Scan for the cell matching the given text and deliver its [x, y] coordinate at center. 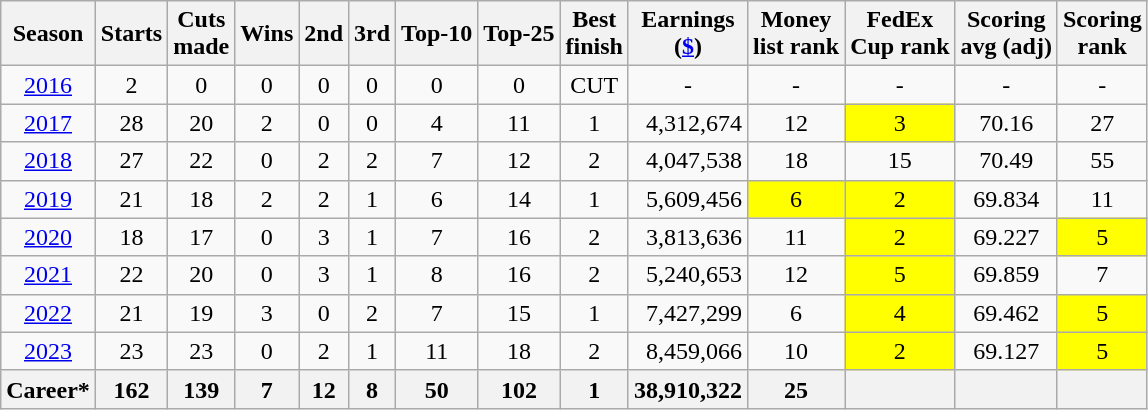
Moneylist rank [796, 34]
14 [519, 199]
4,312,674 [688, 123]
69.462 [1006, 313]
2017 [48, 123]
Starts [131, 34]
Earnings($) [688, 34]
69.227 [1006, 237]
25 [796, 389]
4,047,538 [688, 161]
102 [519, 389]
2018 [48, 161]
3,813,636 [688, 237]
19 [202, 313]
5,240,653 [688, 275]
2019 [48, 199]
50 [437, 389]
Cutsmade [202, 34]
CUT [594, 85]
3rd [372, 34]
7,427,299 [688, 313]
FedExCup rank [900, 34]
139 [202, 389]
69.127 [1006, 351]
Bestfinish [594, 34]
Scoring rank [1102, 34]
69.834 [1006, 199]
28 [131, 123]
2023 [48, 351]
Top-10 [437, 34]
162 [131, 389]
8,459,066 [688, 351]
17 [202, 237]
70.49 [1006, 161]
2016 [48, 85]
Season [48, 34]
2022 [48, 313]
38,910,322 [688, 389]
10 [796, 351]
69.859 [1006, 275]
5,609,456 [688, 199]
55 [1102, 161]
2020 [48, 237]
2nd [324, 34]
2021 [48, 275]
70.16 [1006, 123]
Top-25 [519, 34]
Scoring avg (adj) [1006, 34]
Wins [267, 34]
Career* [48, 389]
